Output the (x, y) coordinate of the center of the cell containing the given text.  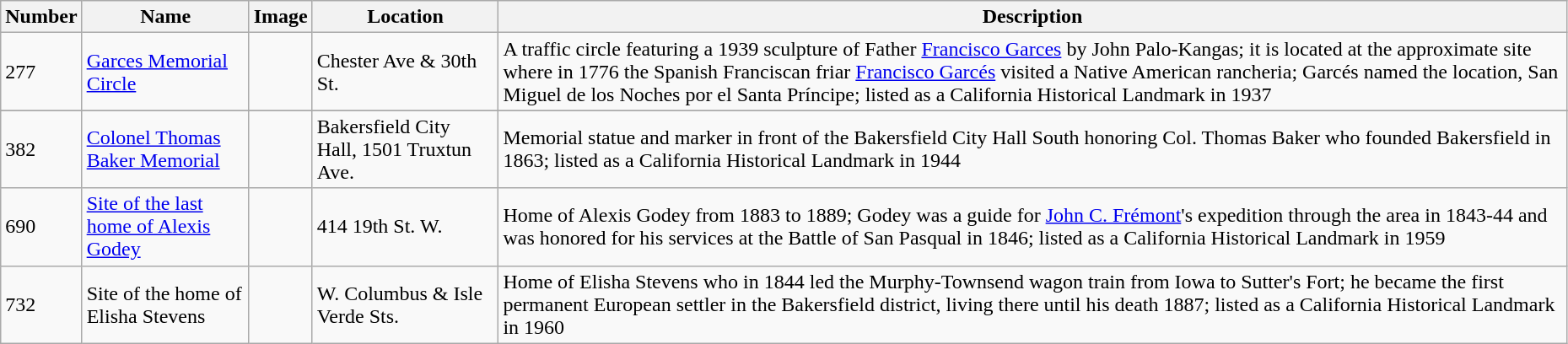
Chester Ave & 30th St. (405, 72)
Site of the home of Elisha Stevens (165, 304)
Garces Memorial Circle (165, 72)
W. Columbus & Isle Verde Sts. (405, 304)
Number (41, 17)
Image (280, 17)
Colonel Thomas Baker Memorial (165, 149)
Site of the last home of Alexis Godey (165, 227)
277 (41, 72)
414 19th St. W. (405, 227)
732 (41, 304)
Name (165, 17)
382 (41, 149)
690 (41, 227)
Bakersfield City Hall, 1501 Truxtun Ave. (405, 149)
Description (1032, 17)
Location (405, 17)
